Return the (x, y) coordinate for the center point of the cell that contains the specified text.  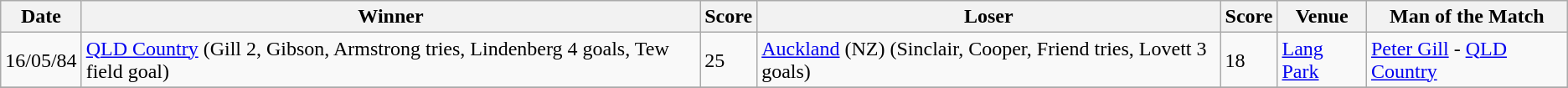
Date (41, 17)
Loser (988, 17)
25 (729, 60)
Lang Park (1322, 60)
Man of the Match (1467, 17)
Peter Gill - QLD Country (1467, 60)
QLD Country (Gill 2, Gibson, Armstrong tries, Lindenberg 4 goals, Tew field goal) (390, 60)
Auckland (NZ) (Sinclair, Cooper, Friend tries, Lovett 3 goals) (988, 60)
18 (1249, 60)
16/05/84 (41, 60)
Venue (1322, 17)
Winner (390, 17)
